Scan for the cell matching the given text and deliver its [X, Y] coordinate at center. 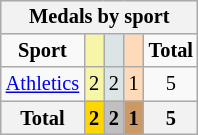
Athletics [42, 84]
Medals by sport [100, 17]
Sport [42, 51]
